Output the (x, y) coordinate of the center of the cell containing the given text.  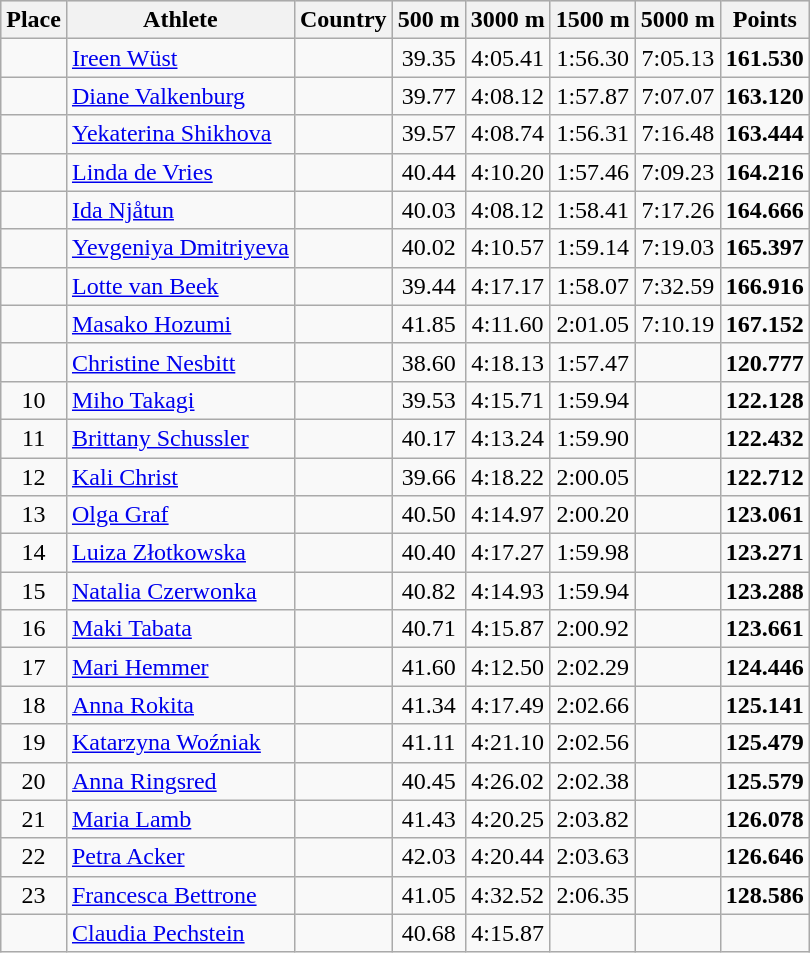
Kali Christ (180, 477)
41.05 (428, 895)
7:09.23 (678, 172)
Masako Hozumi (180, 324)
Lotte van Beek (180, 286)
14 (34, 553)
Natalia Czerwonka (180, 591)
7:16.48 (678, 134)
Claudia Pechstein (180, 933)
Diane Valkenburg (180, 96)
124.446 (764, 667)
Katarzyna Woźniak (180, 743)
166.916 (764, 286)
125.579 (764, 781)
Francesca Bettrone (180, 895)
4:26.02 (508, 781)
40.50 (428, 515)
Luiza Złotkowska (180, 553)
4:32.52 (508, 895)
10 (34, 400)
Anna Rokita (180, 705)
39.66 (428, 477)
39.57 (428, 134)
38.60 (428, 362)
40.02 (428, 248)
Yevgeniya Dmitriyeva (180, 248)
40.82 (428, 591)
1:56.31 (592, 134)
2:03.82 (592, 819)
126.646 (764, 857)
1:59.90 (592, 438)
Miho Takagi (180, 400)
500 m (428, 20)
125.479 (764, 743)
1:58.41 (592, 210)
163.120 (764, 96)
123.288 (764, 591)
2:02.66 (592, 705)
13 (34, 515)
164.216 (764, 172)
19 (34, 743)
2:00.20 (592, 515)
Anna Ringsred (180, 781)
41.11 (428, 743)
2:01.05 (592, 324)
1:56.30 (592, 58)
4:14.97 (508, 515)
1500 m (592, 20)
Ireen Wüst (180, 58)
Maria Lamb (180, 819)
163.444 (764, 134)
123.061 (764, 515)
41.85 (428, 324)
122.432 (764, 438)
4:20.25 (508, 819)
164.666 (764, 210)
4:15.71 (508, 400)
4:18.13 (508, 362)
2:00.05 (592, 477)
39.44 (428, 286)
161.530 (764, 58)
4:17.17 (508, 286)
1:59.14 (592, 248)
5000 m (678, 20)
2:02.38 (592, 781)
4:18.22 (508, 477)
3000 m (508, 20)
40.44 (428, 172)
7:10.19 (678, 324)
4:20.44 (508, 857)
7:17.26 (678, 210)
Brittany Schussler (180, 438)
Mari Hemmer (180, 667)
40.71 (428, 629)
123.271 (764, 553)
4:14.93 (508, 591)
20 (34, 781)
4:11.60 (508, 324)
1:59.98 (592, 553)
11 (34, 438)
125.141 (764, 705)
39.77 (428, 96)
1:57.46 (592, 172)
40.03 (428, 210)
4:10.20 (508, 172)
40.45 (428, 781)
4:17.49 (508, 705)
Points (764, 20)
16 (34, 629)
4:21.10 (508, 743)
1:57.47 (592, 362)
4:10.57 (508, 248)
22 (34, 857)
2:02.29 (592, 667)
Petra Acker (180, 857)
40.17 (428, 438)
7:05.13 (678, 58)
7:07.07 (678, 96)
Ida Njåtun (180, 210)
Christine Nesbitt (180, 362)
167.152 (764, 324)
Athlete (180, 20)
7:32.59 (678, 286)
1:58.07 (592, 286)
4:12.50 (508, 667)
2:03.63 (592, 857)
Olga Graf (180, 515)
15 (34, 591)
4:17.27 (508, 553)
41.34 (428, 705)
128.586 (764, 895)
23 (34, 895)
122.712 (764, 477)
2:02.56 (592, 743)
17 (34, 667)
40.68 (428, 933)
165.397 (764, 248)
Maki Tabata (180, 629)
12 (34, 477)
41.60 (428, 667)
7:19.03 (678, 248)
18 (34, 705)
21 (34, 819)
2:06.35 (592, 895)
Yekaterina Shikhova (180, 134)
42.03 (428, 857)
39.35 (428, 58)
Place (34, 20)
Linda de Vries (180, 172)
4:08.74 (508, 134)
4:05.41 (508, 58)
39.53 (428, 400)
41.43 (428, 819)
126.078 (764, 819)
123.661 (764, 629)
120.777 (764, 362)
1:57.87 (592, 96)
2:00.92 (592, 629)
122.128 (764, 400)
4:13.24 (508, 438)
40.40 (428, 553)
Country (343, 20)
